For the text-containing cell, return its midpoint in (X, Y) coordinate format. 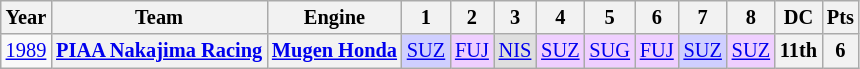
PIAA Nakajima Racing (159, 51)
Engine (334, 17)
8 (751, 17)
2 (472, 17)
3 (516, 17)
Pts (840, 17)
1989 (26, 51)
Mugen Honda (334, 51)
1 (426, 17)
7 (703, 17)
DC (798, 17)
5 (609, 17)
4 (560, 17)
Team (159, 17)
11th (798, 51)
NIS (516, 51)
SUG (609, 51)
Year (26, 17)
